Search for the cell housing the specified text and yield its (X, Y) center coordinate. 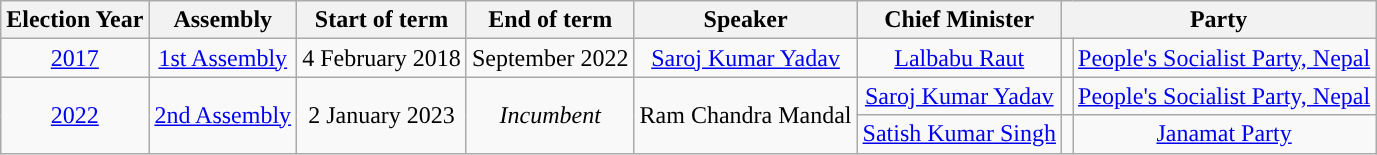
2017 (75, 58)
Satish Kumar Singh (959, 134)
Election Year (75, 20)
Party (1218, 20)
Chief Minister (959, 20)
Speaker (746, 20)
4 February 2018 (382, 58)
Ram Chandra Mandal (746, 115)
End of term (550, 20)
Assembly (223, 20)
1st Assembly (223, 58)
2022 (75, 115)
Incumbent (550, 115)
Start of term (382, 20)
Lalbabu Raut (959, 58)
2 January 2023 (382, 115)
Janamat Party (1224, 134)
September 2022 (550, 58)
2nd Assembly (223, 115)
